Find where the given text appears and provide that cell's center as (x, y) coordinate. 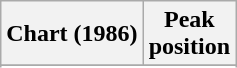
Peakposition (189, 34)
Chart (1986) (72, 34)
